Extract the (x, y) coordinate from the center of the cell holding the provided text.  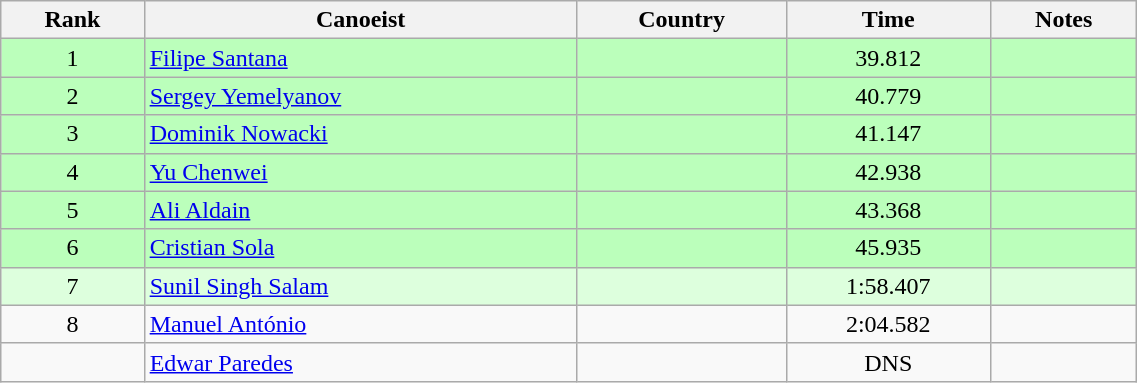
Sunil Singh Salam (360, 286)
Sergey Yemelyanov (360, 96)
5 (72, 210)
40.779 (888, 96)
Edwar Paredes (360, 362)
41.147 (888, 134)
Filipe Santana (360, 58)
Rank (72, 20)
Ali Aldain (360, 210)
1:58.407 (888, 286)
DNS (888, 362)
Cristian Sola (360, 248)
4 (72, 172)
3 (72, 134)
Notes (1064, 20)
42.938 (888, 172)
Canoeist (360, 20)
Manuel António (360, 324)
8 (72, 324)
7 (72, 286)
Country (682, 20)
39.812 (888, 58)
Time (888, 20)
Yu Chenwei (360, 172)
2:04.582 (888, 324)
43.368 (888, 210)
1 (72, 58)
2 (72, 96)
6 (72, 248)
Dominik Nowacki (360, 134)
45.935 (888, 248)
